Output the [X, Y] coordinate of the center of the cell containing the given text.  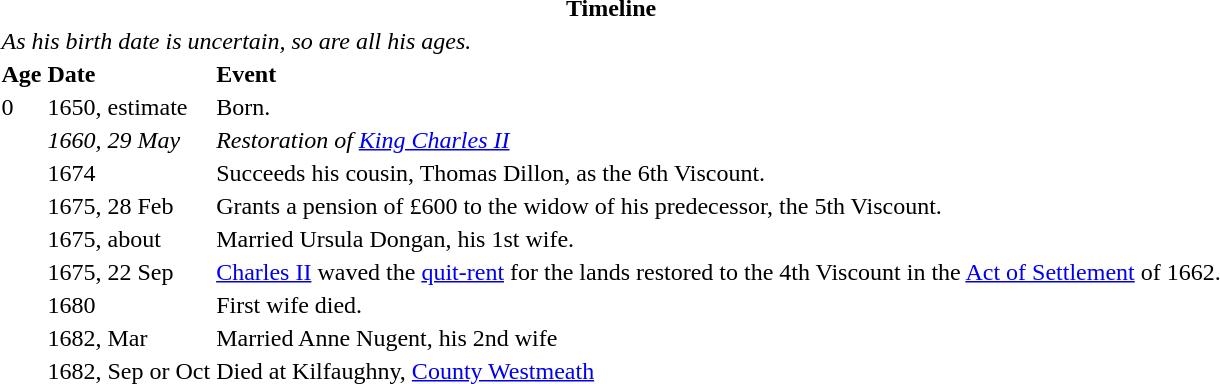
1660, 29 May [129, 140]
Date [129, 74]
Age [22, 74]
1650, estimate [129, 107]
1682, Mar [129, 338]
0 [22, 107]
1680 [129, 305]
1674 [129, 173]
1675, 28 Feb [129, 206]
1675, 22 Sep [129, 272]
1675, about [129, 239]
